Return the (x, y) coordinate for the center point of the cell that contains the specified text.  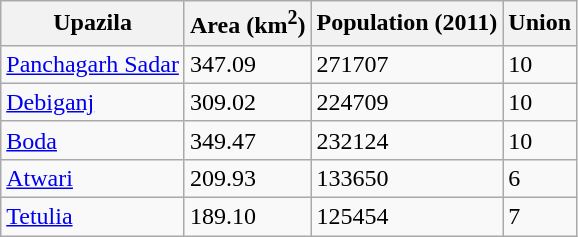
Population (2011) (407, 24)
309.02 (248, 102)
Upazila (93, 24)
7 (540, 217)
271707 (407, 64)
Debiganj (93, 102)
347.09 (248, 64)
189.10 (248, 217)
224709 (407, 102)
6 (540, 178)
125454 (407, 217)
Tetulia (93, 217)
Atwari (93, 178)
Union (540, 24)
232124 (407, 140)
209.93 (248, 178)
Boda (93, 140)
Area (km2) (248, 24)
349.47 (248, 140)
Panchagarh Sadar (93, 64)
133650 (407, 178)
